Detect which cell encompasses the target text, then output its [x, y] center coordinate. 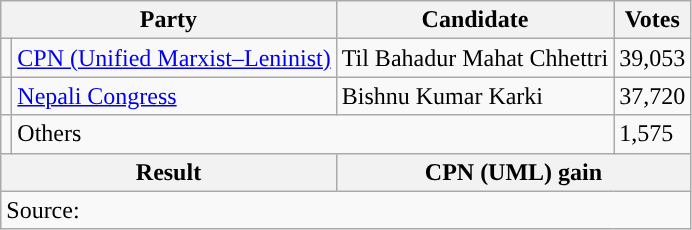
Result [168, 172]
Votes [652, 20]
Candidate [475, 20]
1,575 [652, 134]
Nepali Congress [174, 96]
CPN (Unified Marxist–Leninist) [174, 58]
CPN (UML) gain [514, 172]
37,720 [652, 96]
Til Bahadur Mahat Chhettri [475, 58]
39,053 [652, 58]
Source: [346, 210]
Others [313, 134]
Bishnu Kumar Karki [475, 96]
Party [168, 20]
